Identify which cell holds the provided text, then report its [X, Y] central coordinate. 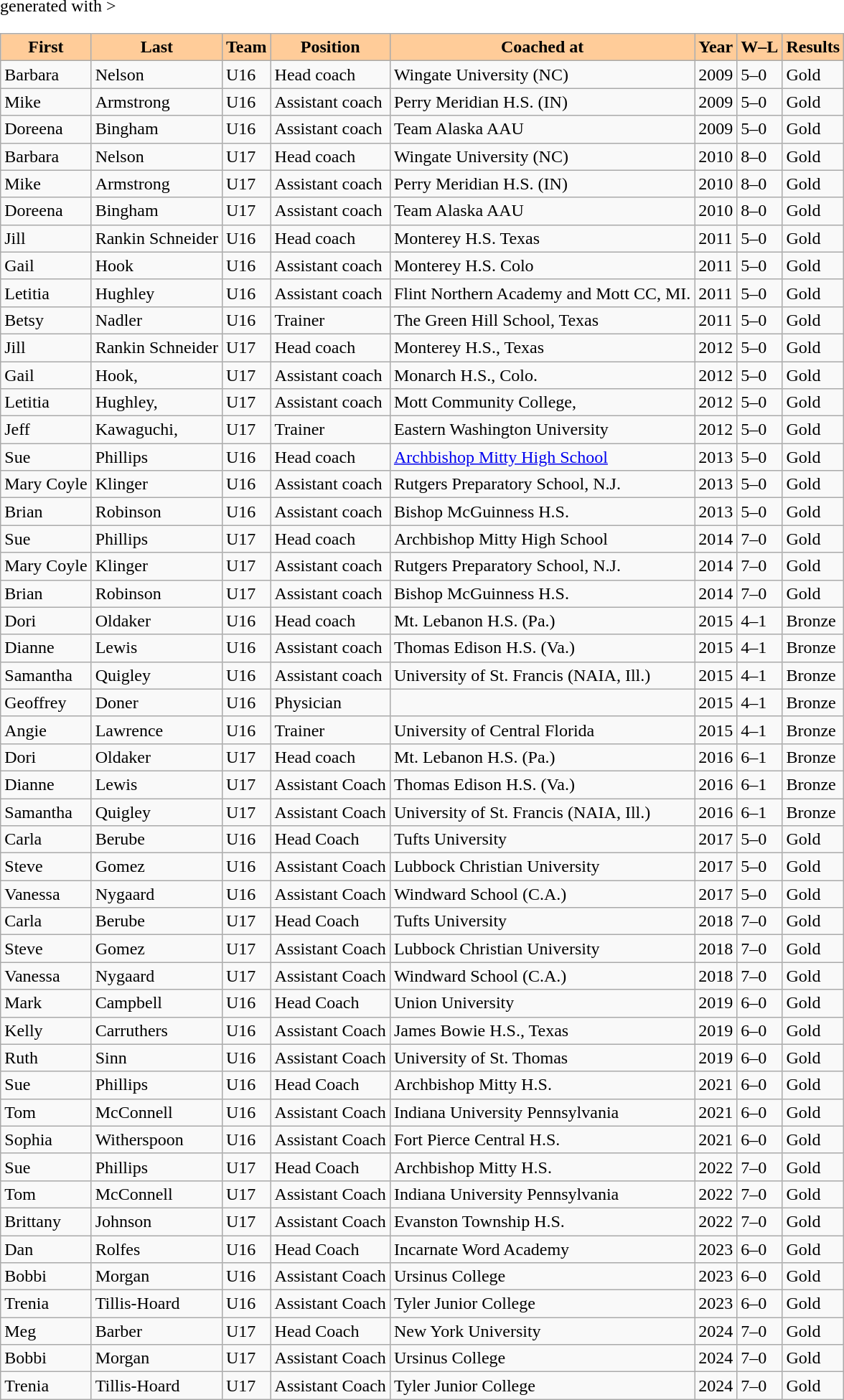
Hook [156, 266]
Sinn [156, 1058]
Kawaguchi, [156, 430]
W–L [759, 47]
New York University [542, 1331]
Eastern Washington University [542, 430]
Geoffrey [46, 703]
Dan [46, 1249]
James Bowie H.S., Texas [542, 1030]
Evanston Township H.S. [542, 1221]
Sophia [46, 1140]
Ruth [46, 1058]
Incarnate Word Academy [542, 1249]
Team [246, 47]
Meg [46, 1331]
Hook, [156, 375]
Coached at [542, 47]
Witherspoon [156, 1140]
Monterey H.S. Colo [542, 266]
Kelly [46, 1030]
Monarch H.S., Colo. [542, 375]
Lawrence [156, 730]
Nadler [156, 320]
Monterey H.S., Texas [542, 347]
First [46, 47]
University of St. Thomas [542, 1058]
Campbell [156, 1003]
Mark [46, 1003]
Angie [46, 730]
Jeff [46, 430]
Union University [542, 1003]
Johnson [156, 1221]
Position [330, 47]
Carruthers [156, 1030]
Mott Community College, [542, 403]
Results [813, 47]
Physician [330, 703]
Hughley, [156, 403]
Betsy [46, 320]
Fort Pierce Central H.S. [542, 1140]
Flint Northern Academy and Mott CC, MI. [542, 293]
Doner [156, 703]
Monterey H.S. Texas [542, 238]
University of Central Florida [542, 730]
Last [156, 47]
Barber [156, 1331]
Hughley [156, 293]
Brittany [46, 1221]
Rolfes [156, 1249]
The Green Hill School, Texas [542, 320]
Year [716, 47]
